Scan for the cell matching the given text and deliver its [X, Y] coordinate at center. 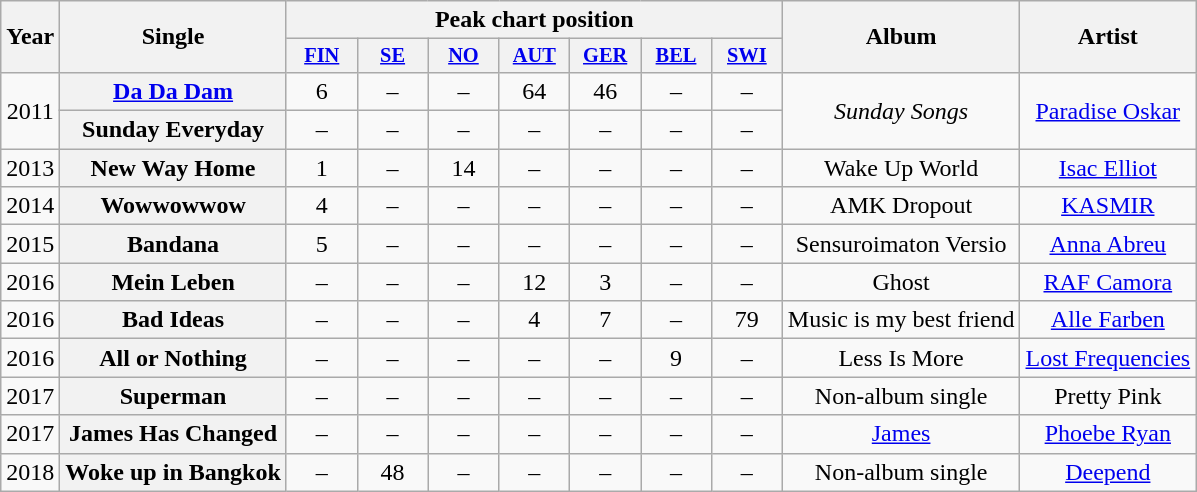
SE [392, 56]
Artist [1108, 37]
79 [746, 320]
Wake Up World [901, 168]
Mein Leben [173, 282]
Paradise Oskar [1108, 110]
Album [901, 37]
Wowwowwow [173, 206]
James [901, 434]
AUT [534, 56]
2014 [30, 206]
12 [534, 282]
9 [676, 358]
Lost Frequencies [1108, 358]
NO [464, 56]
AMK Dropout [901, 206]
6 [322, 91]
2015 [30, 244]
FIN [322, 56]
Peak chart position [534, 20]
Sunday Songs [901, 110]
2013 [30, 168]
1 [322, 168]
GER [606, 56]
James Has Changed [173, 434]
Bandana [173, 244]
Anna Abreu [1108, 244]
All or Nothing [173, 358]
Music is my best friend [901, 320]
48 [392, 472]
Phoebe Ryan [1108, 434]
Deepend [1108, 472]
Woke up in Bangkok [173, 472]
7 [606, 320]
Da Da Dam [173, 91]
KASMIR [1108, 206]
Isac Elliot [1108, 168]
Bad Ideas [173, 320]
14 [464, 168]
Less Is More [901, 358]
Superman [173, 396]
3 [606, 282]
SWI [746, 56]
New Way Home [173, 168]
2011 [30, 110]
2018 [30, 472]
64 [534, 91]
Ghost [901, 282]
RAF Camora [1108, 282]
BEL [676, 56]
Sunday Everyday [173, 130]
Alle Farben [1108, 320]
Pretty Pink [1108, 396]
46 [606, 91]
5 [322, 244]
Sensuroimaton Versio [901, 244]
Single [173, 37]
Year [30, 37]
